From the cell containing the given text, extract its center point as [x, y] coordinate. 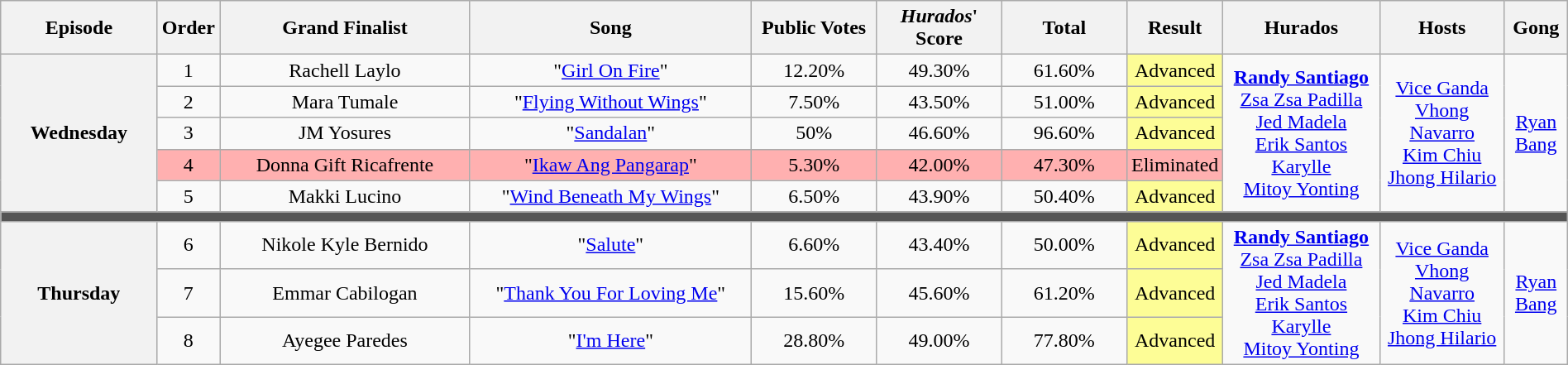
42.00% [939, 165]
5 [189, 196]
3 [189, 133]
1 [189, 70]
Order [189, 28]
50.40% [1064, 196]
6 [189, 245]
7.50% [814, 102]
"Thank You For Loving Me" [610, 293]
Nikole Kyle Bernido [345, 245]
Donna Gift Ricafrente [345, 165]
47.30% [1064, 165]
Mara Tumale [345, 102]
61.60% [1064, 70]
5.30% [814, 165]
"Sandalan" [610, 133]
Eliminated [1174, 165]
6.50% [814, 196]
Song [610, 28]
"Salute" [610, 245]
Makki Lucino [345, 196]
Hurados' Score [939, 28]
Episode [79, 28]
Total [1064, 28]
96.60% [1064, 133]
43.40% [939, 245]
4 [189, 165]
"Girl On Fire" [610, 70]
51.00% [1064, 102]
Result [1174, 28]
45.60% [939, 293]
"Flying Without Wings" [610, 102]
6.60% [814, 245]
Public Votes [814, 28]
"Wind Beneath My Wings" [610, 196]
Thursday [79, 293]
2 [189, 102]
28.80% [814, 341]
"I'm Here" [610, 341]
49.30% [939, 70]
Hosts [1442, 28]
8 [189, 341]
Gong [1536, 28]
43.90% [939, 196]
43.50% [939, 102]
77.80% [1064, 341]
Emmar Cabilogan [345, 293]
7 [189, 293]
Hurados [1302, 28]
12.20% [814, 70]
Rachell Laylo [345, 70]
61.20% [1064, 293]
Wednesday [79, 133]
49.00% [939, 341]
50.00% [1064, 245]
50% [814, 133]
15.60% [814, 293]
JM Yosures [345, 133]
Grand Finalist [345, 28]
46.60% [939, 133]
Ayegee Paredes [345, 341]
"Ikaw Ang Pangarap" [610, 165]
